Scan for the cell matching the given text and deliver its [X, Y] coordinate at center. 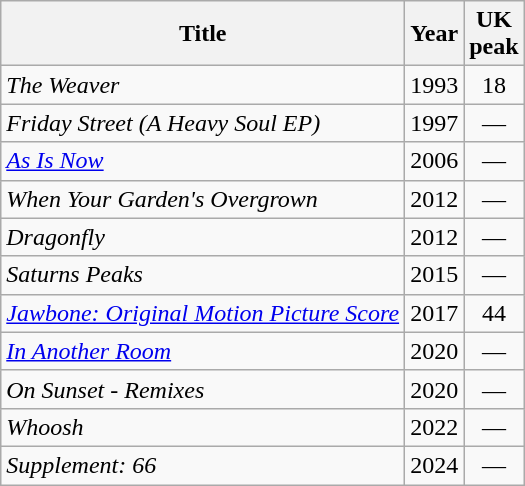
44 [494, 313]
The Weaver [203, 85]
2006 [434, 161]
On Sunset - Remixes [203, 389]
Jawbone: Original Motion Picture Score [203, 313]
2015 [434, 275]
Whoosh [203, 427]
2022 [434, 427]
Title [203, 34]
Dragonfly [203, 237]
UKpeak [494, 34]
Year [434, 34]
2017 [434, 313]
1997 [434, 123]
1993 [434, 85]
Saturns Peaks [203, 275]
When Your Garden's Overgrown [203, 199]
Supplement: 66 [203, 465]
As Is Now [203, 161]
In Another Room [203, 351]
Friday Street (A Heavy Soul EP) [203, 123]
2024 [434, 465]
18 [494, 85]
